Detect which cell encompasses the target text, then output its (x, y) center coordinate. 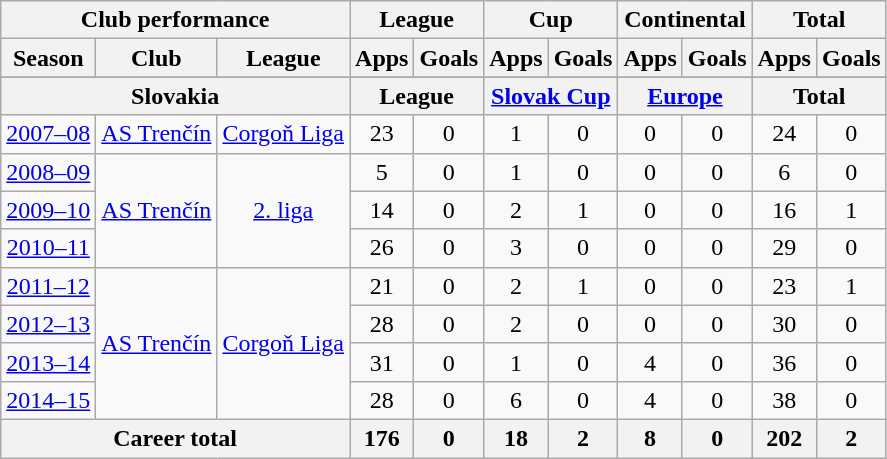
2013–14 (48, 362)
Slovak Cup (551, 96)
2. liga (284, 210)
38 (784, 400)
29 (784, 248)
2010–11 (48, 248)
Slovakia (176, 96)
30 (784, 324)
Career total (176, 438)
176 (382, 438)
Europe (685, 96)
Continental (685, 20)
2014–15 (48, 400)
18 (516, 438)
202 (784, 438)
3 (516, 248)
Club performance (176, 20)
Cup (551, 20)
2008–09 (48, 172)
31 (382, 362)
21 (382, 286)
2011–12 (48, 286)
8 (650, 438)
2009–10 (48, 210)
Season (48, 58)
Club (156, 58)
26 (382, 248)
14 (382, 210)
2007–08 (48, 134)
36 (784, 362)
5 (382, 172)
24 (784, 134)
16 (784, 210)
2012–13 (48, 324)
